Locate the cell with the specified text and output its [X, Y] center coordinate. 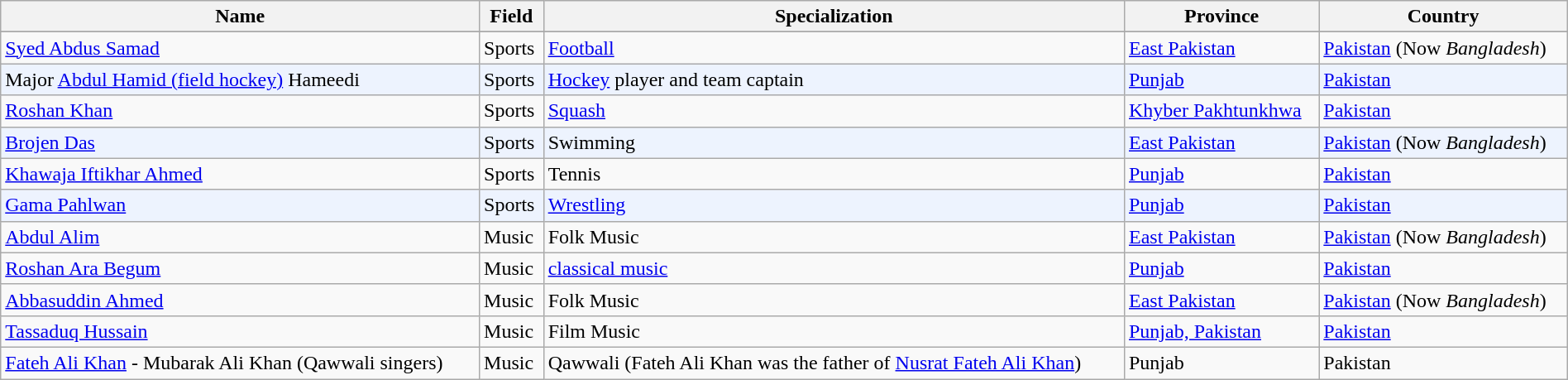
Wrestling [834, 205]
Fateh Ali Khan - Mubarak Ali Khan (Qawwali singers) [240, 363]
Province [1221, 17]
Name [240, 17]
Gama Pahlwan [240, 205]
Specialization [834, 17]
Squash [834, 111]
Abbasuddin Ahmed [240, 300]
Field [512, 17]
Punjab, Pakistan [1221, 331]
Tennis [834, 174]
Football [834, 48]
Major Abdul Hamid (field hockey) Hameedi [240, 79]
Country [1443, 17]
Qawwali (Fateh Ali Khan was the father of Nusrat Fateh Ali Khan) [834, 363]
Khyber Pakhtunkhwa [1221, 111]
Abdul Alim [240, 237]
Roshan Khan [240, 111]
Swimming [834, 142]
Tassaduq Hussain [240, 331]
classical music [834, 268]
Film Music [834, 331]
Brojen Das [240, 142]
Khawaja Iftikhar Ahmed [240, 174]
Hockey player and team captain [834, 79]
Syed Abdus Samad [240, 48]
Roshan Ara Begum [240, 268]
